Determine the (X, Y) coordinate at the center of the cell enclosing the given text.  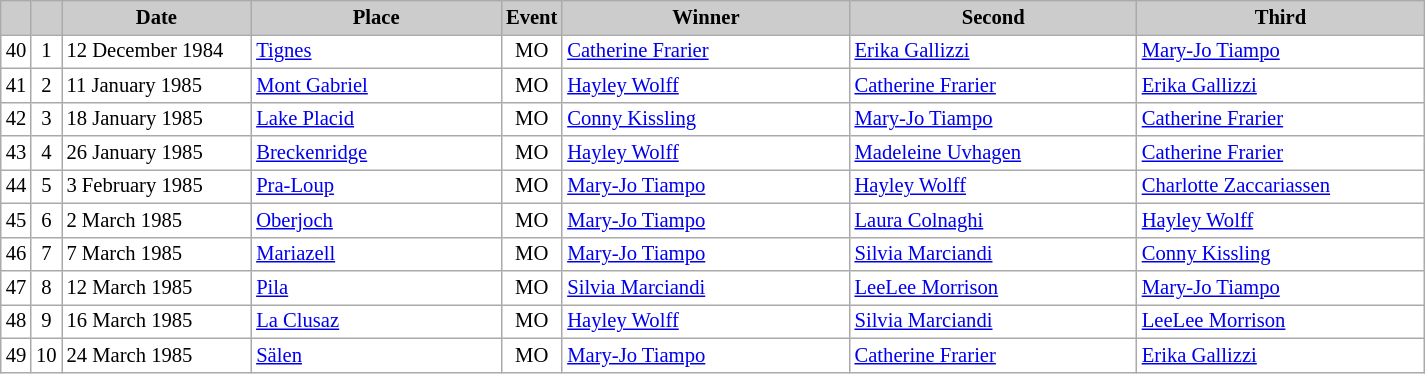
43 (16, 153)
10 (46, 355)
Lake Placid (376, 119)
Third (1280, 17)
2 (46, 85)
Laura Colnaghi (994, 220)
3 (46, 119)
24 March 1985 (157, 355)
12 December 1984 (157, 51)
8 (46, 287)
47 (16, 287)
7 (46, 254)
4 (46, 153)
Winner (706, 17)
Sälen (376, 355)
Mariazell (376, 254)
6 (46, 220)
40 (16, 51)
44 (16, 186)
26 January 1985 (157, 153)
Date (157, 17)
49 (16, 355)
41 (16, 85)
1 (46, 51)
Place (376, 17)
Mont Gabriel (376, 85)
Madeleine Uvhagen (994, 153)
Second (994, 17)
12 March 1985 (157, 287)
Breckenridge (376, 153)
Pra-Loup (376, 186)
5 (46, 186)
Event (532, 17)
45 (16, 220)
Pila (376, 287)
16 March 1985 (157, 321)
48 (16, 321)
2 March 1985 (157, 220)
Charlotte Zaccariassen (1280, 186)
Oberjoch (376, 220)
18 January 1985 (157, 119)
11 January 1985 (157, 85)
Tignes (376, 51)
La Clusaz (376, 321)
46 (16, 254)
3 February 1985 (157, 186)
7 March 1985 (157, 254)
42 (16, 119)
9 (46, 321)
